Return [X, Y] of the center of cell containing provided text 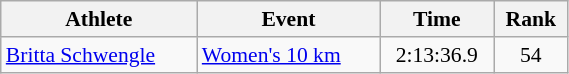
2:13:36.9 [437, 55]
Event [288, 19]
54 [532, 55]
Women's 10 km [288, 55]
Rank [532, 19]
Time [437, 19]
Britta Schwengle [99, 55]
Athlete [99, 19]
